Return (x, y) of the center of cell containing provided text 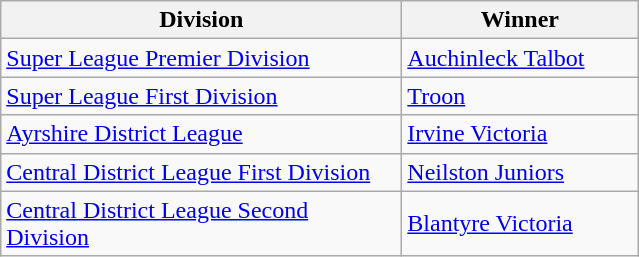
Neilston Juniors (520, 172)
Winner (520, 20)
Central District League Second Division (202, 224)
Irvine Victoria (520, 134)
Ayrshire District League (202, 134)
Super League Premier Division (202, 58)
Troon (520, 96)
Division (202, 20)
Central District League First Division (202, 172)
Auchinleck Talbot (520, 58)
Super League First Division (202, 96)
Blantyre Victoria (520, 224)
